Pinpoint the cell where the given text exists, returning its [x, y] midpoint coordinate. 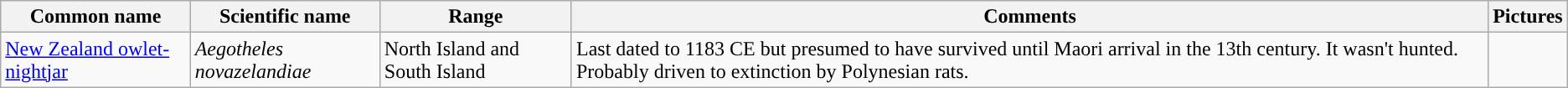
North Island and South Island [476, 60]
Aegotheles novazelandiae [285, 60]
Common name [95, 17]
Comments [1029, 17]
Range [476, 17]
Scientific name [285, 17]
Pictures [1528, 17]
New Zealand owlet-nightjar [95, 60]
